For the text-containing cell, return its midpoint in (X, Y) coordinate format. 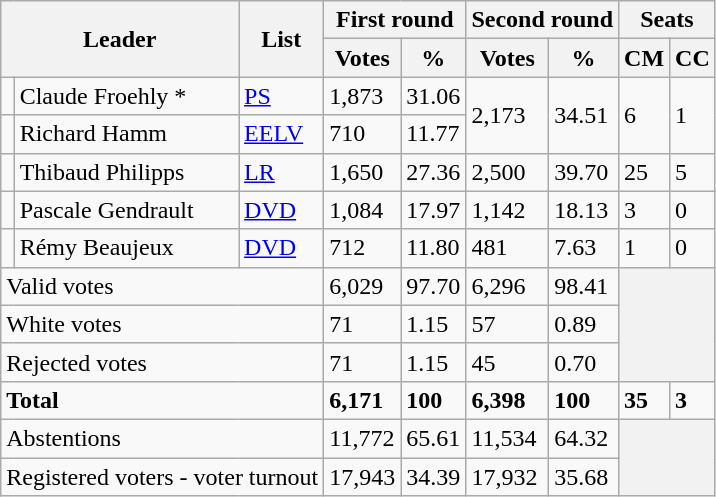
17,932 (508, 477)
Richard Hamm (126, 134)
Rejected votes (162, 362)
6 (644, 115)
0.70 (584, 362)
Claude Froehly * (126, 96)
White votes (162, 324)
2,500 (508, 172)
35.68 (584, 477)
List (282, 39)
Pascale Gendrault (126, 210)
1,084 (362, 210)
11,534 (508, 438)
11.77 (434, 134)
34.39 (434, 477)
6,171 (362, 400)
7.63 (584, 248)
CM (644, 58)
11.80 (434, 248)
710 (362, 134)
64.32 (584, 438)
Registered voters - voter turnout (162, 477)
1,142 (508, 210)
65.61 (434, 438)
LR (282, 172)
CC (693, 58)
31.06 (434, 96)
First round (395, 20)
11,772 (362, 438)
481 (508, 248)
Seats (668, 20)
35 (644, 400)
97.70 (434, 286)
17.97 (434, 210)
2,173 (508, 115)
18.13 (584, 210)
6,029 (362, 286)
6,398 (508, 400)
17,943 (362, 477)
EELV (282, 134)
Total (162, 400)
Rémy Beaujeux (126, 248)
1,650 (362, 172)
6,296 (508, 286)
1,873 (362, 96)
98.41 (584, 286)
PS (282, 96)
Abstentions (162, 438)
25 (644, 172)
45 (508, 362)
712 (362, 248)
57 (508, 324)
Valid votes (162, 286)
27.36 (434, 172)
Thibaud Philipps (126, 172)
5 (693, 172)
0.89 (584, 324)
Leader (120, 39)
34.51 (584, 115)
Second round (542, 20)
39.70 (584, 172)
